For the text-containing cell, return its midpoint in (X, Y) coordinate format. 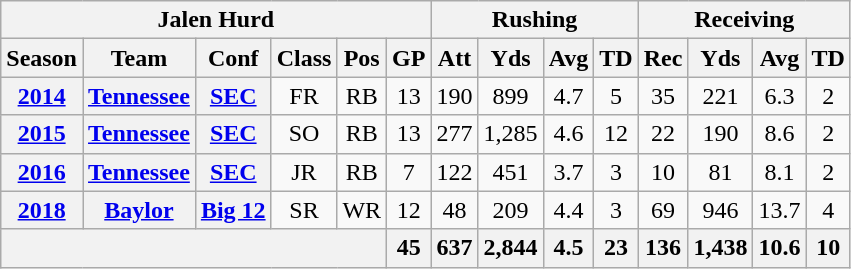
45 (409, 248)
Receiving (744, 20)
4.7 (568, 96)
8.1 (780, 172)
4.5 (568, 248)
451 (510, 172)
SR (304, 210)
6.3 (780, 96)
48 (454, 210)
13.7 (780, 210)
SO (304, 134)
Baylor (138, 210)
8.6 (780, 134)
Rushing (534, 20)
FR (304, 96)
2016 (42, 172)
35 (663, 96)
22 (663, 134)
1,285 (510, 134)
2014 (42, 96)
Att (454, 58)
GP (409, 58)
221 (720, 96)
Class (304, 58)
WR (362, 210)
JR (304, 172)
10.6 (780, 248)
637 (454, 248)
69 (663, 210)
277 (454, 134)
23 (616, 248)
4.4 (568, 210)
Conf (233, 58)
3.7 (568, 172)
81 (720, 172)
Pos (362, 58)
Jalen Hurd (216, 20)
Season (42, 58)
209 (510, 210)
2018 (42, 210)
Big 12 (233, 210)
2015 (42, 134)
2,844 (510, 248)
4 (828, 210)
4.6 (568, 134)
122 (454, 172)
899 (510, 96)
7 (409, 172)
136 (663, 248)
946 (720, 210)
Team (138, 58)
Rec (663, 58)
5 (616, 96)
1,438 (720, 248)
